Determine the [x, y] coordinate at the center of the cell enclosing the given text.  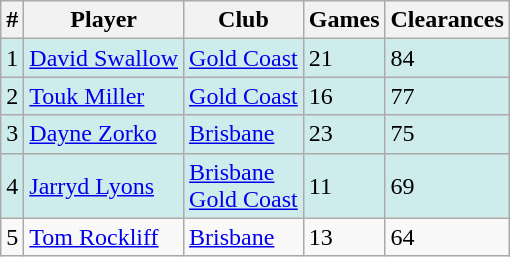
Clearances [447, 20]
11 [344, 186]
4 [12, 186]
75 [447, 134]
13 [344, 237]
3 [12, 134]
Dayne Zorko [104, 134]
Player [104, 20]
77 [447, 96]
5 [12, 237]
23 [344, 134]
David Swallow [104, 58]
84 [447, 58]
1 [12, 58]
BrisbaneGold Coast [244, 186]
16 [344, 96]
Jarryd Lyons [104, 186]
Games [344, 20]
Touk Miller [104, 96]
69 [447, 186]
Club [244, 20]
# [12, 20]
2 [12, 96]
64 [447, 237]
Tom Rockliff [104, 237]
21 [344, 58]
